Detect which cell encompasses the target text, then output its [x, y] center coordinate. 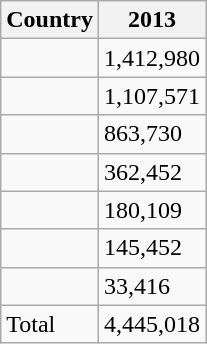
863,730 [152, 134]
362,452 [152, 172]
1,412,980 [152, 58]
1,107,571 [152, 96]
Total [50, 324]
145,452 [152, 248]
4,445,018 [152, 324]
2013 [152, 20]
33,416 [152, 286]
180,109 [152, 210]
Country [50, 20]
